Return (x, y) of the center of cell containing provided text 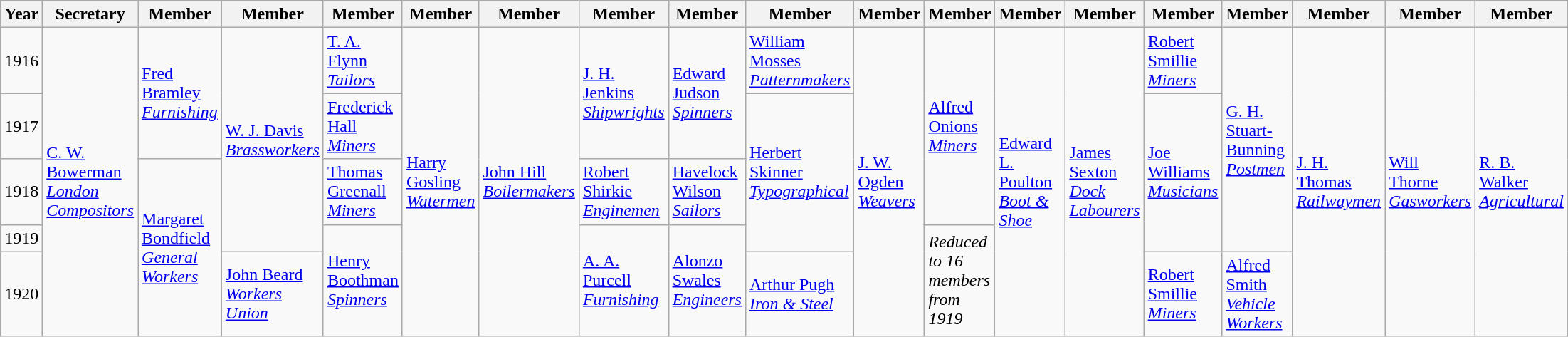
G. H. Stuart-BunningPostmen (1257, 140)
John BeardWorkers Union (272, 294)
W. J. DavisBrassworkers (272, 140)
1919 (21, 238)
Year (21, 14)
Reduced to 16 members from 1919 (959, 281)
Robert ShirkieEnginemen (623, 192)
William MossesPatternmakers (799, 61)
Thomas GreenallMiners (363, 192)
R. B. WalkerAgricultural (1522, 182)
A. A. PurcellFurnishing (623, 281)
1917 (21, 126)
Joe WilliamsMusicians (1183, 172)
J. W. OgdenWeavers (890, 182)
T. A. FlynnTailors (363, 61)
C. W. BowermanLondon Compositors (90, 182)
Edward JudsonSpinners (707, 93)
Arthur PughIron & Steel (799, 294)
J. H. ThomasRailwaymen (1339, 182)
Fred BramleyFurnishing (180, 93)
John HillBoilermakers (529, 182)
1916 (21, 61)
Alfred SmithVehicle Workers (1257, 294)
Harry GoslingWatermen (441, 182)
Henry BoothmanSpinners (363, 281)
Havelock WilsonSailors (707, 192)
1920 (21, 294)
Frederick HallMiners (363, 126)
1918 (21, 192)
Margaret BondfieldGeneral Workers (180, 248)
Will ThorneGasworkers (1431, 182)
Secretary (90, 14)
Herbert SkinnerTypographical (799, 172)
Alonzo SwalesEngineers (707, 281)
Edward L. PoultonBoot & Shoe (1031, 182)
J. H. JenkinsShipwrights (623, 93)
James SextonDock Labourers (1105, 182)
Alfred OnionsMiners (959, 126)
